Pinpoint the cell where the given text exists, returning its (X, Y) midpoint coordinate. 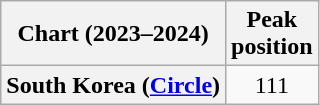
Peakposition (272, 34)
South Korea (Circle) (114, 85)
Chart (2023–2024) (114, 34)
111 (272, 85)
